Determine the [x, y] coordinate at the center of the cell enclosing the given text.  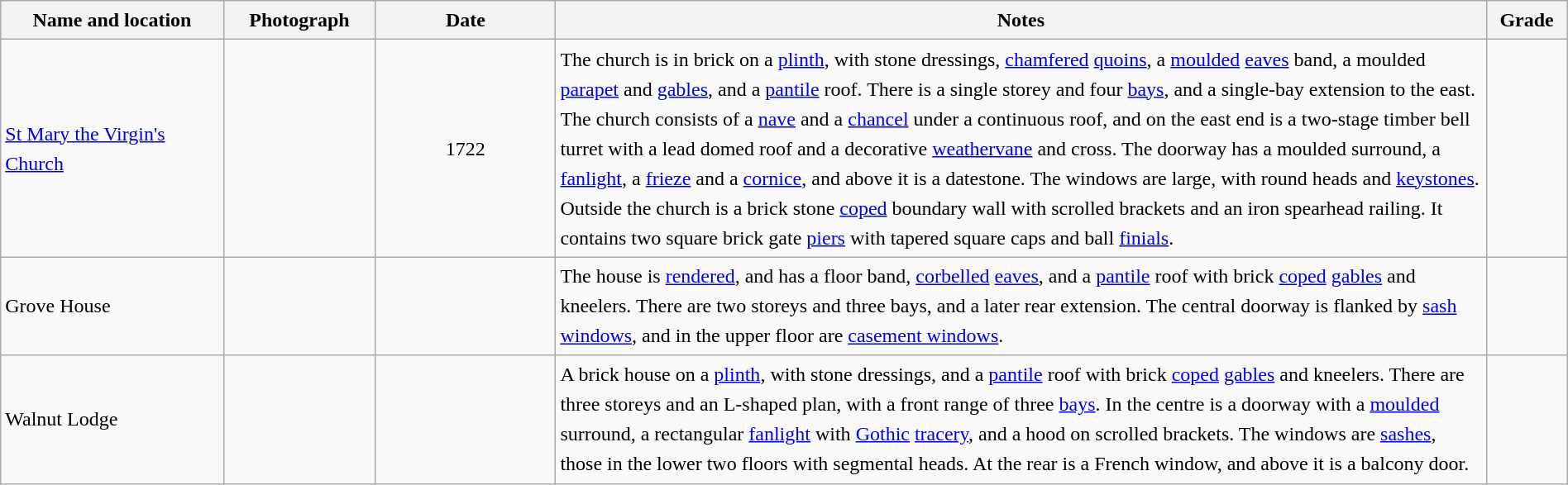
Notes [1021, 20]
Name and location [112, 20]
Photograph [299, 20]
Date [466, 20]
Grove House [112, 306]
Walnut Lodge [112, 420]
Grade [1527, 20]
St Mary the Virgin's Church [112, 149]
1722 [466, 149]
